Locate the cell with the specified text and output its (X, Y) center coordinate. 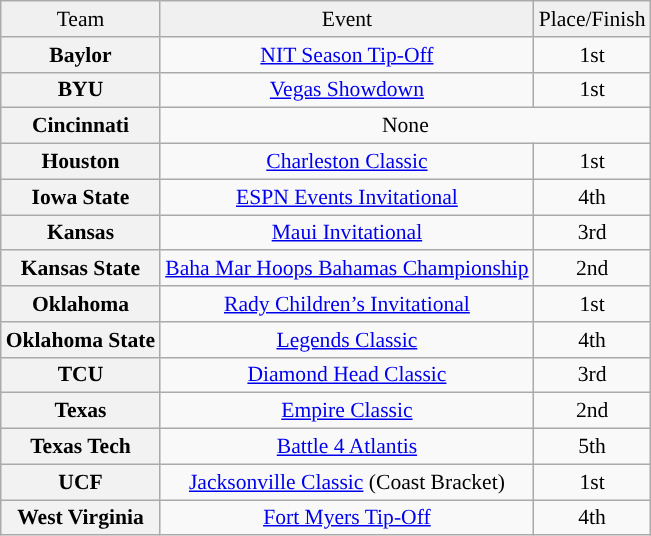
Legends Classic (346, 340)
BYU (80, 90)
Oklahoma State (80, 340)
Baha Mar Hoops Bahamas Championship (346, 269)
West Virginia (80, 518)
Cincinnati (80, 126)
None (405, 126)
Rady Children’s Invitational (346, 304)
ESPN Events Invitational (346, 197)
Texas (80, 411)
5th (592, 447)
Event (346, 19)
Place/Finish (592, 19)
Battle 4 Atlantis (346, 447)
Diamond Head Classic (346, 375)
Jacksonville Classic (Coast Bracket) (346, 482)
Maui Invitational (346, 233)
Oklahoma (80, 304)
UCF (80, 482)
Baylor (80, 55)
Vegas Showdown (346, 90)
Texas Tech (80, 447)
Fort Myers Tip-Off (346, 518)
NIT Season Tip-Off (346, 55)
Empire Classic (346, 411)
Team (80, 19)
TCU (80, 375)
Houston (80, 162)
Kansas (80, 233)
Iowa State (80, 197)
Kansas State (80, 269)
Charleston Classic (346, 162)
